Capture the cell that displays the provided text and extract its (x, y) central coordinate. 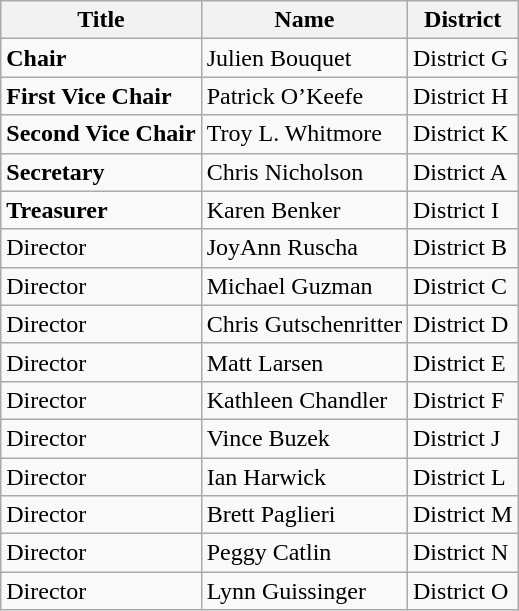
Julien Bouquet (304, 58)
Second Vice Chair (101, 134)
Chair (101, 58)
District E (463, 362)
District F (463, 400)
District B (463, 248)
District M (463, 515)
Treasurer (101, 210)
Brett Paglieri (304, 515)
District H (463, 96)
District (463, 20)
Lynn Guissinger (304, 591)
District O (463, 591)
Michael Guzman (304, 286)
District C (463, 286)
Peggy Catlin (304, 553)
District D (463, 324)
Name (304, 20)
District N (463, 553)
District A (463, 172)
Chris Gutschenritter (304, 324)
Title (101, 20)
District I (463, 210)
Troy L. Whitmore (304, 134)
District J (463, 438)
District G (463, 58)
Chris Nicholson (304, 172)
Vince Buzek (304, 438)
Secretary (101, 172)
Matt Larsen (304, 362)
Patrick O’Keefe (304, 96)
First Vice Chair (101, 96)
Ian Harwick (304, 477)
JoyAnn Ruscha (304, 248)
Kathleen Chandler (304, 400)
District L (463, 477)
Karen Benker (304, 210)
District K (463, 134)
